For the text-containing cell, return its midpoint in (x, y) coordinate format. 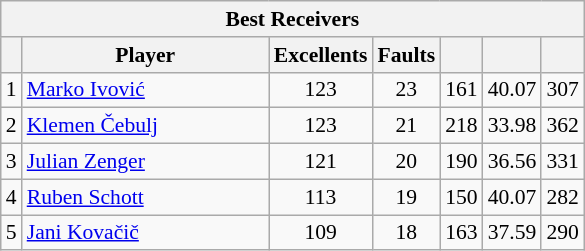
282 (562, 197)
33.98 (512, 126)
161 (462, 90)
121 (321, 162)
37.59 (512, 233)
109 (321, 233)
362 (562, 126)
Jani Kovačič (146, 233)
Klemen Čebulj (146, 126)
Best Receivers (292, 19)
4 (12, 197)
Julian Zenger (146, 162)
18 (406, 233)
Excellents (321, 55)
Player (146, 55)
21 (406, 126)
Ruben Schott (146, 197)
163 (462, 233)
23 (406, 90)
113 (321, 197)
190 (462, 162)
218 (462, 126)
290 (562, 233)
5 (12, 233)
19 (406, 197)
1 (12, 90)
2 (12, 126)
Faults (406, 55)
36.56 (512, 162)
331 (562, 162)
307 (562, 90)
3 (12, 162)
20 (406, 162)
150 (462, 197)
Marko Ivović (146, 90)
